Search for the cell housing the specified text and yield its (x, y) center coordinate. 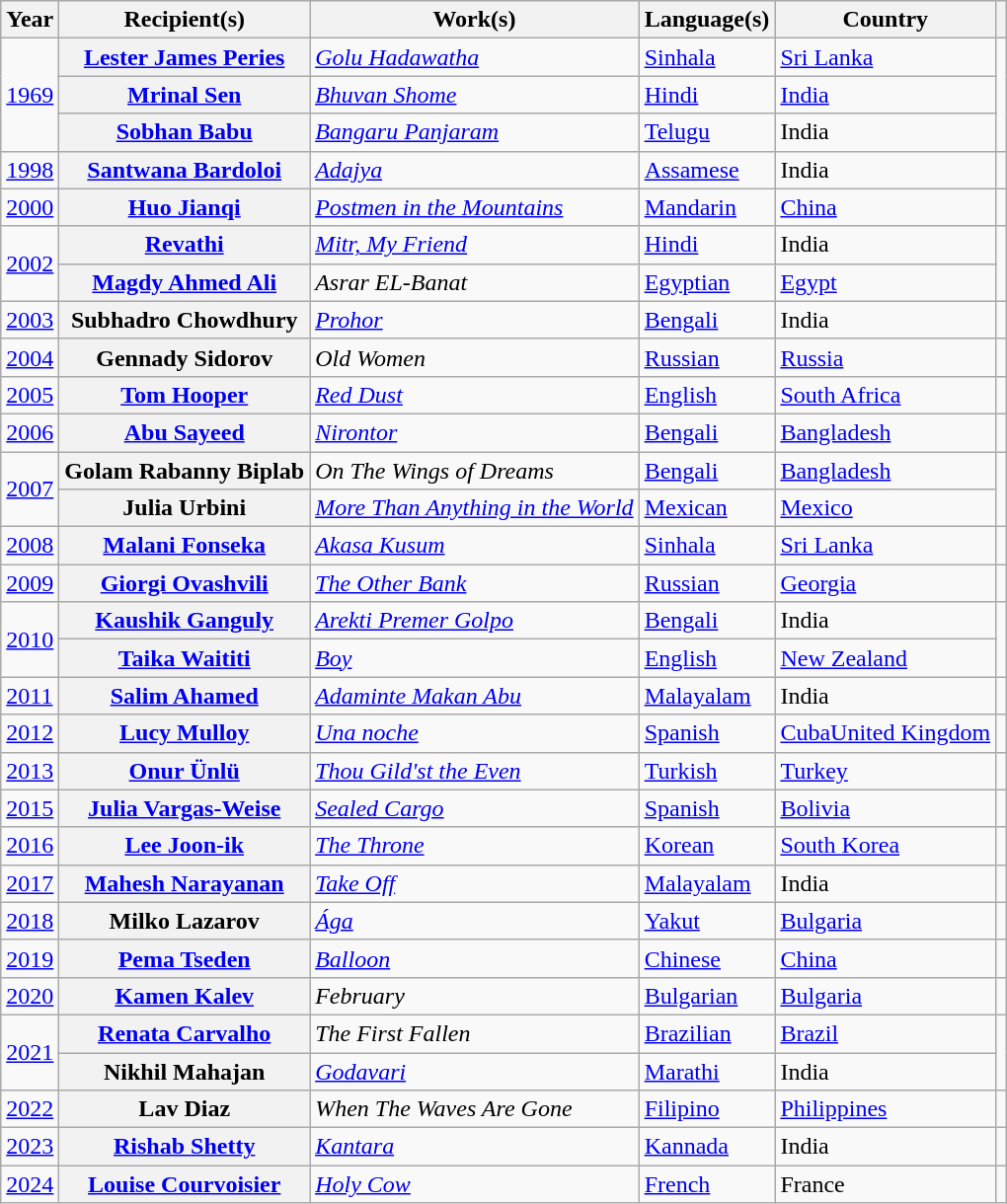
Thou Gild'st the Even (475, 771)
2022 (30, 1109)
Renata Carvalho (185, 1033)
Chinese (707, 958)
Turkey (886, 771)
South Korea (886, 846)
Pema Tseden (185, 958)
Telugu (707, 132)
Abu Sayeed (185, 432)
Ága (475, 921)
2016 (30, 846)
Mrinal Sen (185, 95)
2018 (30, 921)
2013 (30, 771)
2012 (30, 733)
More Than Anything in the World (475, 508)
Mexican (707, 508)
Holy Cow (475, 1184)
Malani Fonseka (185, 546)
Boy (475, 658)
Magdy Ahmed Ali (185, 282)
2007 (30, 489)
Mitr, My Friend (475, 245)
Golam Rabanny Biplab (185, 471)
Lucy Mulloy (185, 733)
Adaminte Makan Abu (475, 696)
Godavari (475, 1071)
Country (886, 20)
Postmen in the Mountains (475, 207)
2021 (30, 1052)
New Zealand (886, 658)
Golu Hadawatha (475, 57)
Lester James Peries (185, 57)
The First Fallen (475, 1033)
Year (30, 20)
Milko Lazarov (185, 921)
South Africa (886, 395)
French (707, 1184)
2020 (30, 996)
Lav Diaz (185, 1109)
On The Wings of Dreams (475, 471)
Sealed Cargo (475, 808)
February (475, 996)
Santwana Bardoloi (185, 170)
Bangaru Panjaram (475, 132)
2008 (30, 546)
2011 (30, 696)
Kantara (475, 1147)
Tom Hooper (185, 395)
France (886, 1184)
Language(s) (707, 20)
Marathi (707, 1071)
Brazil (886, 1033)
Bolivia (886, 808)
CubaUnited Kingdom (886, 733)
Russia (886, 357)
Huo Jianqi (185, 207)
Asrar EL-Banat (475, 282)
Nirontor (475, 432)
Georgia (886, 583)
Recipient(s) (185, 20)
The Throne (475, 846)
2015 (30, 808)
2006 (30, 432)
Akasa Kusum (475, 546)
2000 (30, 207)
Louise Courvoisier (185, 1184)
Prohor (475, 320)
Giorgi Ovashvili (185, 583)
2024 (30, 1184)
Egypt (886, 282)
Balloon (475, 958)
When The Waves Are Gone (475, 1109)
Mandarin (707, 207)
2017 (30, 883)
Kaushik Ganguly (185, 621)
Kamen Kalev (185, 996)
2009 (30, 583)
Adajya (475, 170)
Sobhan Babu (185, 132)
Yakut (707, 921)
Julia Urbini (185, 508)
2005 (30, 395)
Brazilian (707, 1033)
Take Off (475, 883)
Old Women (475, 357)
Rishab Shetty (185, 1147)
Work(s) (475, 20)
Filipino (707, 1109)
Arekti Premer Golpo (475, 621)
Onur Ünlü (185, 771)
Assamese (707, 170)
Bulgarian (707, 996)
Salim Ahamed (185, 696)
Revathi (185, 245)
Egyptian (707, 282)
2003 (30, 320)
Julia Vargas-Weise (185, 808)
Una noche (475, 733)
Mahesh Narayanan (185, 883)
Taika Waititi (185, 658)
2010 (30, 640)
Subhadro Chowdhury (185, 320)
Kannada (707, 1147)
1998 (30, 170)
2004 (30, 357)
Gennady Sidorov (185, 357)
Korean (707, 846)
Turkish (707, 771)
Bhuvan Shome (475, 95)
2019 (30, 958)
The Other Bank (475, 583)
1969 (30, 95)
2023 (30, 1147)
Lee Joon-ik (185, 846)
Nikhil Mahajan (185, 1071)
2002 (30, 263)
Philippines (886, 1109)
Mexico (886, 508)
Red Dust (475, 395)
